Capture the cell that displays the provided text and extract its (x, y) central coordinate. 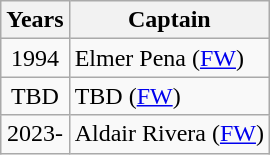
Aldair Rivera (FW) (169, 134)
TBD (35, 96)
1994 (35, 58)
Captain (169, 20)
2023- (35, 134)
Years (35, 20)
Elmer Pena (FW) (169, 58)
TBD (FW) (169, 96)
